For the text-containing cell, return its midpoint in [x, y] coordinate format. 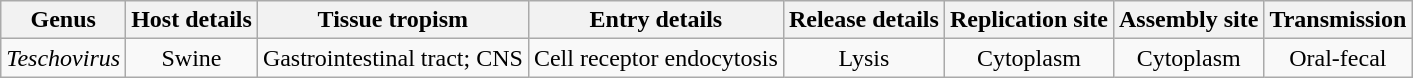
Swine [192, 58]
Oral-fecal [1338, 58]
Release details [864, 20]
Transmission [1338, 20]
Tissue tropism [392, 20]
Genus [64, 20]
Host details [192, 20]
Assembly site [1188, 20]
Cell receptor endocytosis [656, 58]
Gastrointestinal tract; CNS [392, 58]
Lysis [864, 58]
Teschovirus [64, 58]
Replication site [1028, 20]
Entry details [656, 20]
